Return the (X, Y) coordinate for the center point of the cell that contains the specified text.  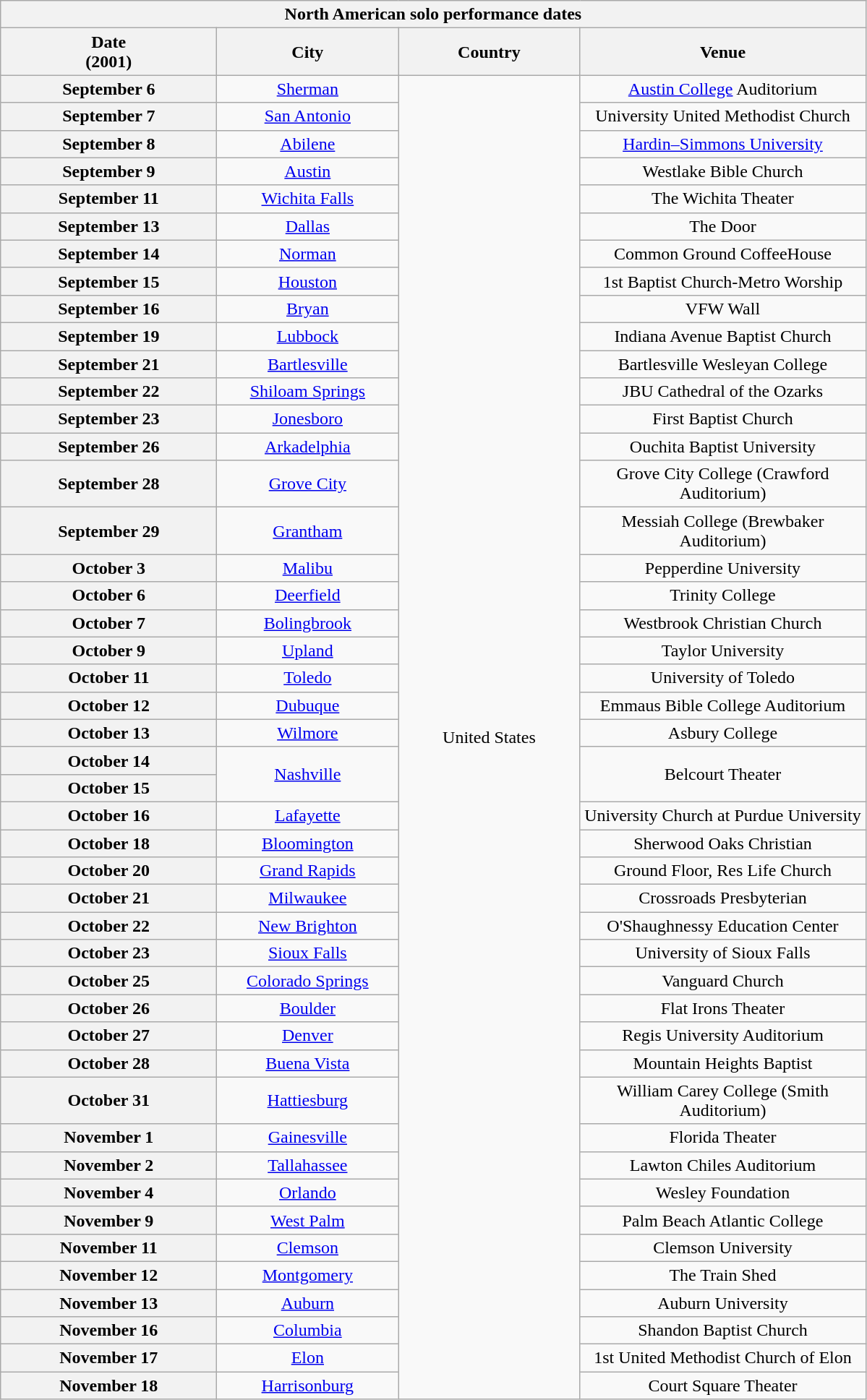
Sioux Falls (308, 953)
The Door (723, 226)
September 14 (108, 254)
Wesley Foundation (723, 1193)
October 18 (108, 843)
September 21 (108, 364)
Houston (308, 281)
Messiah College (Brewbaker Auditorium) (723, 531)
Tallahassee (308, 1165)
First Baptist Church (723, 419)
September 13 (108, 226)
Pepperdine University (723, 568)
November 18 (108, 1386)
November 2 (108, 1165)
November 13 (108, 1303)
North American solo performance dates (433, 14)
September 8 (108, 144)
United States (489, 737)
November 16 (108, 1331)
Mountain Heights Baptist (723, 1063)
New Brighton (308, 926)
October 11 (108, 678)
October 20 (108, 871)
Westbrook Christian Church (723, 623)
Dallas (308, 226)
Country (489, 52)
Ground Floor, Res Life Church (723, 871)
Auburn University (723, 1303)
Austin College Auditorium (723, 89)
Upland (308, 650)
September 6 (108, 89)
Clemson University (723, 1247)
October 15 (108, 788)
Date(2001) (108, 52)
October 23 (108, 953)
September 28 (108, 484)
October 12 (108, 705)
October 22 (108, 926)
1st Baptist Church-Metro Worship (723, 281)
Harrisonburg (308, 1386)
Lawton Chiles Auditorium (723, 1165)
Abilene (308, 144)
Asbury College (723, 733)
Venue (723, 52)
October 14 (108, 760)
Palm Beach Atlantic College (723, 1220)
1st United Methodist Church of Elon (723, 1358)
Sherwood Oaks Christian (723, 843)
October 21 (108, 898)
October 7 (108, 623)
Shiloam Springs (308, 392)
Florida Theater (723, 1138)
September 7 (108, 116)
Grove City College (Crawford Auditorium) (723, 484)
Flat Irons Theater (723, 1008)
October 3 (108, 568)
Bartlesville Wesleyan College (723, 364)
October 9 (108, 650)
September 11 (108, 199)
Lafayette (308, 815)
VFW Wall (723, 309)
Hattiesburg (308, 1100)
September 22 (108, 392)
October 6 (108, 596)
West Palm (308, 1220)
October 28 (108, 1063)
October 16 (108, 815)
Bolingbrook (308, 623)
Ouchita Baptist University (723, 447)
Clemson (308, 1247)
Indiana Avenue Baptist Church (723, 336)
Grand Rapids (308, 871)
Wichita Falls (308, 199)
September 19 (108, 336)
Denver (308, 1036)
Auburn (308, 1303)
University of Toledo (723, 678)
Toledo (308, 678)
JBU Cathedral of the Ozarks (723, 392)
University United Methodist Church (723, 116)
Westlake Bible Church (723, 171)
O'Shaughnessy Education Center (723, 926)
September 23 (108, 419)
November 4 (108, 1193)
Grove City (308, 484)
Hardin–Simmons University (723, 144)
Gainesville (308, 1138)
Lubbock (308, 336)
Milwaukee (308, 898)
Boulder (308, 1008)
September 26 (108, 447)
Belcourt Theater (723, 774)
Norman (308, 254)
William Carey College (Smith Auditorium) (723, 1100)
Elon (308, 1358)
Buena Vista (308, 1063)
Trinity College (723, 596)
November 9 (108, 1220)
University of Sioux Falls (723, 953)
University Church at Purdue University (723, 815)
Dubuque (308, 705)
November 1 (108, 1138)
November 17 (108, 1358)
Jonesboro (308, 419)
Grantham (308, 531)
Vanguard Church (723, 981)
Bryan (308, 309)
October 13 (108, 733)
The Train Shed (723, 1275)
October 31 (108, 1100)
October 25 (108, 981)
October 26 (108, 1008)
Crossroads Presbyterian (723, 898)
City (308, 52)
Columbia (308, 1331)
Montgomery (308, 1275)
Taylor University (723, 650)
Deerfield (308, 596)
Bloomington (308, 843)
San Antonio (308, 116)
Malibu (308, 568)
September 16 (108, 309)
November 12 (108, 1275)
Court Square Theater (723, 1386)
September 15 (108, 281)
Common Ground CoffeeHouse (723, 254)
Wilmore (308, 733)
Orlando (308, 1193)
Nashville (308, 774)
Shandon Baptist Church (723, 1331)
September 29 (108, 531)
September 9 (108, 171)
Austin (308, 171)
The Wichita Theater (723, 199)
Arkadelphia (308, 447)
Sherman (308, 89)
Bartlesville (308, 364)
November 11 (108, 1247)
Colorado Springs (308, 981)
Emmaus Bible College Auditorium (723, 705)
Regis University Auditorium (723, 1036)
October 27 (108, 1036)
